Determine the (X, Y) coordinate at the center of the cell enclosing the given text.  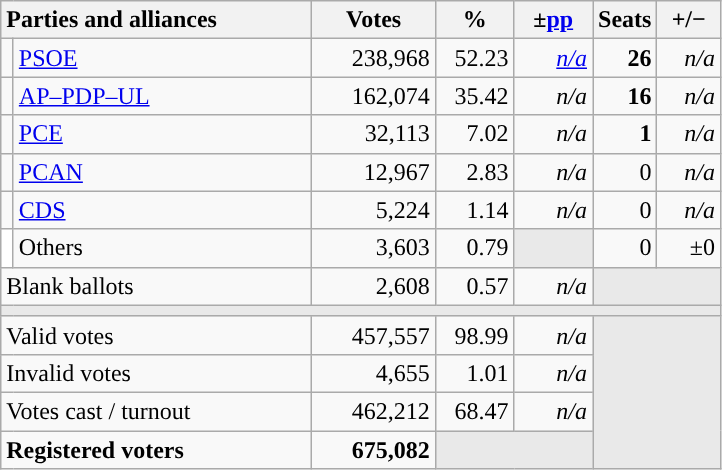
35.42 (474, 96)
Votes (374, 20)
26 (624, 58)
Valid votes (156, 335)
462,212 (374, 411)
2.83 (474, 172)
CDS (162, 210)
98.99 (474, 335)
PCE (162, 134)
PSOE (162, 58)
457,557 (374, 335)
+/− (689, 20)
Votes cast / turnout (156, 411)
7.02 (474, 134)
±0 (689, 248)
4,655 (374, 373)
238,968 (374, 58)
Seats (624, 20)
12,967 (374, 172)
Others (162, 248)
AP–PDP–UL (162, 96)
32,113 (374, 134)
162,074 (374, 96)
Invalid votes (156, 373)
1.14 (474, 210)
2,608 (374, 286)
675,082 (374, 449)
1 (624, 134)
0.79 (474, 248)
16 (624, 96)
% (474, 20)
PCAN (162, 172)
Blank ballots (156, 286)
±pp (554, 20)
0.57 (474, 286)
3,603 (374, 248)
5,224 (374, 210)
Parties and alliances (156, 20)
1.01 (474, 373)
68.47 (474, 411)
52.23 (474, 58)
Registered voters (156, 449)
